Return [X, Y] of the center of cell containing provided text 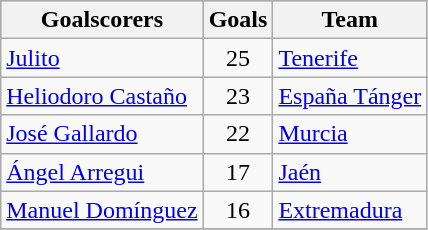
17 [238, 172]
Murcia [350, 134]
Extremadura [350, 210]
Ángel Arregui [102, 172]
España Tánger [350, 96]
Goalscorers [102, 20]
25 [238, 58]
Manuel Domínguez [102, 210]
Julito [102, 58]
16 [238, 210]
23 [238, 96]
22 [238, 134]
José Gallardo [102, 134]
Team [350, 20]
Goals [238, 20]
Heliodoro Castaño [102, 96]
Jaén [350, 172]
Tenerife [350, 58]
